Find where the given text appears and provide that cell's center as [X, Y] coordinate. 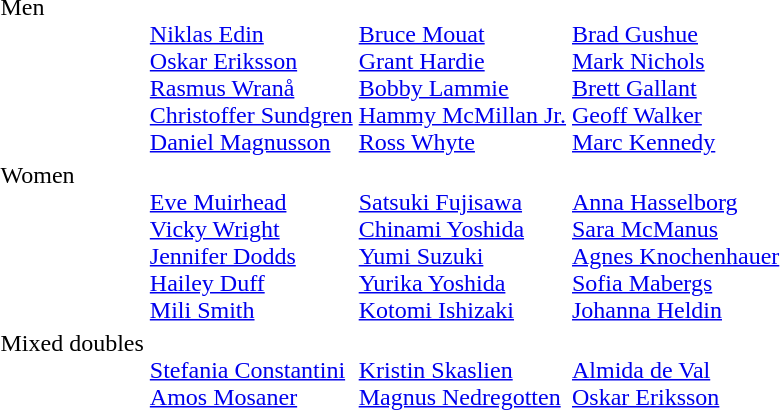
Eve MuirheadVicky WrightJennifer DoddsHailey DuffMili Smith [251, 242]
Satsuki FujisawaChinami YoshidaYumi SuzukiYurika YoshidaKotomi Ishizaki [462, 242]
